Pinpoint the cell where the given text exists, returning its (X, Y) midpoint coordinate. 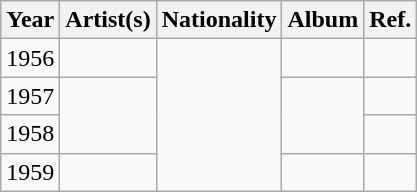
Year (30, 20)
Nationality (219, 20)
1957 (30, 96)
1959 (30, 172)
Album (323, 20)
Artist(s) (108, 20)
Ref. (390, 20)
1958 (30, 134)
1956 (30, 58)
